Identify which cell holds the provided text, then report its [x, y] central coordinate. 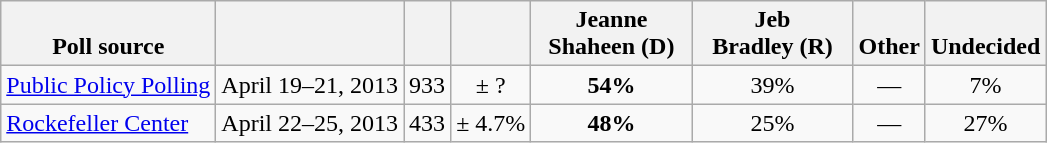
933 [428, 85]
± ? [491, 85]
27% [985, 123]
Other [889, 34]
39% [772, 85]
Public Policy Polling [108, 85]
JeanneShaheen (D) [612, 34]
Poll source [108, 34]
Undecided [985, 34]
JebBradley (R) [772, 34]
7% [985, 85]
± 4.7% [491, 123]
April 22–25, 2013 [310, 123]
25% [772, 123]
54% [612, 85]
433 [428, 123]
April 19–21, 2013 [310, 85]
48% [612, 123]
Rockefeller Center [108, 123]
